Capture the cell that displays the provided text and extract its (x, y) central coordinate. 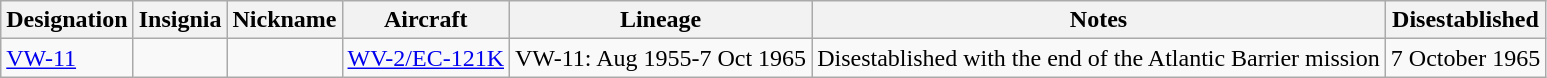
VW-11 (67, 58)
Notes (1099, 20)
VW-11: Aug 1955-7 Oct 1965 (661, 58)
WV-2/EC-121K (426, 58)
Nickname (284, 20)
Disestablished with the end of the Atlantic Barrier mission (1099, 58)
Insignia (180, 20)
Designation (67, 20)
Aircraft (426, 20)
Lineage (661, 20)
Disestablished (1465, 20)
7 October 1965 (1465, 58)
